Detect which cell encompasses the target text, then output its (X, Y) center coordinate. 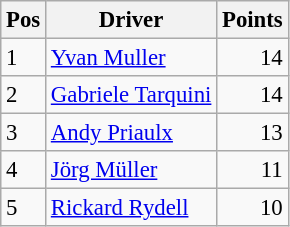
Driver (132, 20)
Pos (24, 20)
5 (24, 208)
3 (24, 133)
Jörg Müller (132, 170)
10 (252, 208)
2 (24, 95)
Andy Priaulx (132, 133)
Points (252, 20)
Gabriele Tarquini (132, 95)
11 (252, 170)
Rickard Rydell (132, 208)
4 (24, 170)
13 (252, 133)
1 (24, 58)
Yvan Muller (132, 58)
